Identify which cell holds the provided text, then report its [X, Y] central coordinate. 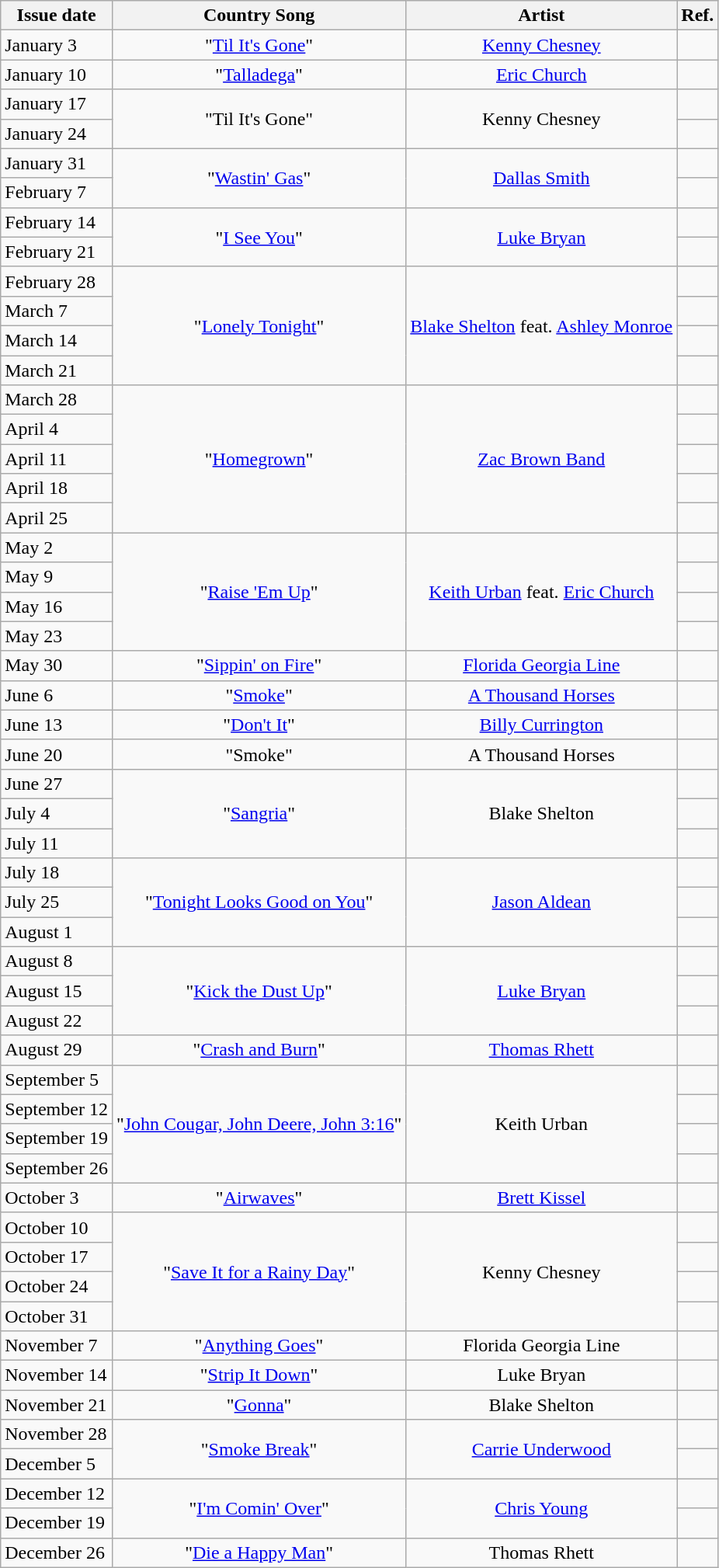
Jason Aldean [542, 902]
August 8 [57, 961]
"Sangria" [259, 813]
"Don't It" [259, 725]
October 17 [57, 1257]
Keith Urban [542, 1124]
Billy Currington [542, 725]
Carrie Underwood [542, 1449]
May 16 [57, 607]
September 19 [57, 1139]
August 22 [57, 1020]
July 4 [57, 813]
October 24 [57, 1286]
January 31 [57, 163]
"I'm Comin' Over" [259, 1508]
April 25 [57, 518]
December 5 [57, 1464]
"Die a Happy Man" [259, 1552]
November 21 [57, 1405]
May 23 [57, 636]
"I See You" [259, 237]
January 3 [57, 45]
"Sippin' on Fire" [259, 666]
September 26 [57, 1168]
October 31 [57, 1316]
April 4 [57, 429]
March 21 [57, 370]
Brett Kissel [542, 1198]
April 11 [57, 459]
May 9 [57, 577]
Country Song [259, 16]
"Strip It Down" [259, 1375]
November 7 [57, 1346]
July 11 [57, 843]
February 21 [57, 252]
October 10 [57, 1227]
"Tonight Looks Good on You" [259, 902]
November 28 [57, 1434]
"Save It for a Rainy Day" [259, 1271]
Ref. [697, 16]
September 5 [57, 1080]
"Airwaves" [259, 1198]
"Kick the Dust Up" [259, 991]
December 19 [57, 1523]
May 2 [57, 548]
Eric Church [542, 75]
"Wastin' Gas" [259, 178]
Chris Young [542, 1508]
April 18 [57, 488]
July 18 [57, 873]
May 30 [57, 666]
August 1 [57, 932]
Zac Brown Band [542, 459]
June 27 [57, 784]
"John Cougar, John Deere, John 3:16" [259, 1124]
November 14 [57, 1375]
July 25 [57, 902]
March 7 [57, 311]
Issue date [57, 16]
"Homegrown" [259, 459]
"Talladega" [259, 75]
February 7 [57, 193]
Artist [542, 16]
August 15 [57, 991]
January 24 [57, 134]
February 28 [57, 281]
March 28 [57, 400]
January 17 [57, 104]
September 12 [57, 1109]
"Raise 'Em Up" [259, 592]
"Gonna" [259, 1405]
December 12 [57, 1493]
June 6 [57, 695]
"Crash and Burn" [259, 1050]
Keith Urban feat. Eric Church [542, 592]
Dallas Smith [542, 178]
"Lonely Tonight" [259, 325]
October 3 [57, 1198]
January 10 [57, 75]
"Smoke Break" [259, 1449]
June 13 [57, 725]
June 20 [57, 754]
March 14 [57, 340]
Blake Shelton feat. Ashley Monroe [542, 325]
"Anything Goes" [259, 1346]
August 29 [57, 1050]
December 26 [57, 1552]
February 14 [57, 222]
